Locate the cell with the specified text and output its [X, Y] center coordinate. 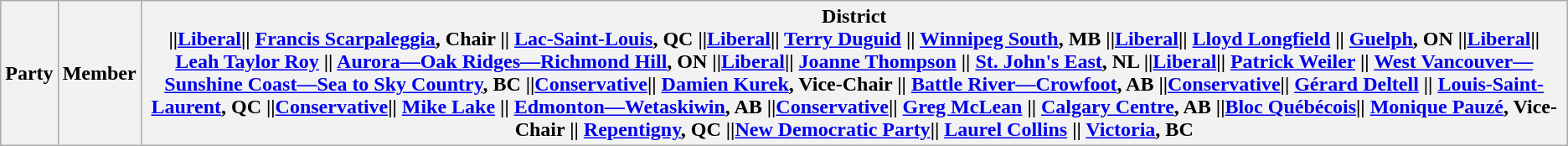
Member [99, 74]
Party [29, 74]
